Pinpoint the cell where the given text exists, returning its (X, Y) midpoint coordinate. 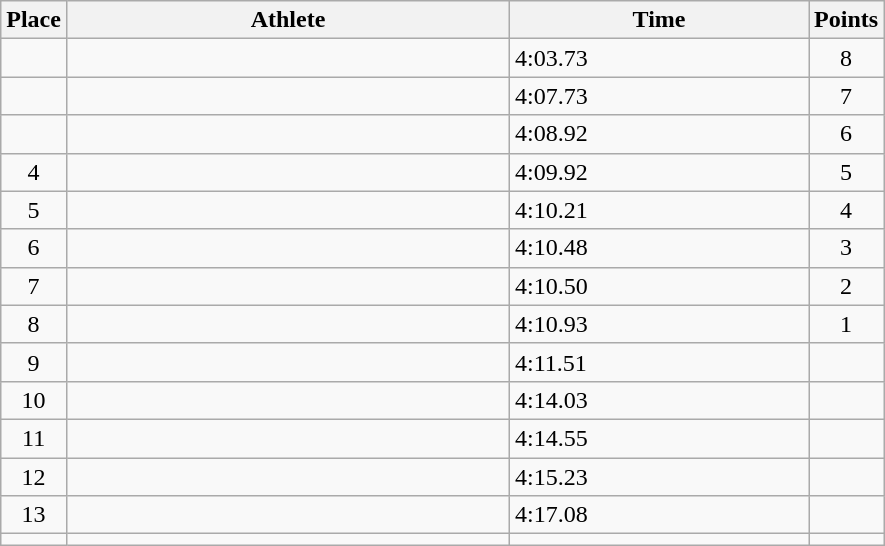
4:10.21 (660, 210)
4:10.50 (660, 286)
4:07.73 (660, 96)
4:10.48 (660, 248)
12 (34, 477)
9 (34, 362)
13 (34, 515)
4:17.08 (660, 515)
Athlete (288, 20)
4:03.73 (660, 58)
4:14.03 (660, 400)
1 (846, 324)
Place (34, 20)
2 (846, 286)
4:09.92 (660, 172)
4:08.92 (660, 134)
11 (34, 438)
Points (846, 20)
Time (660, 20)
3 (846, 248)
4:15.23 (660, 477)
4:10.93 (660, 324)
10 (34, 400)
4:11.51 (660, 362)
4:14.55 (660, 438)
